Extract the [X, Y] coordinate from the center of the cell holding the provided text.  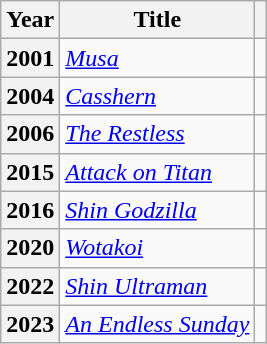
2022 [30, 286]
Attack on Titan [158, 172]
2001 [30, 58]
2023 [30, 324]
An Endless Sunday [158, 324]
2006 [30, 134]
2015 [30, 172]
2004 [30, 96]
Shin Godzilla [158, 210]
Shin Ultraman [158, 286]
2016 [30, 210]
Title [158, 20]
The Restless [158, 134]
Casshern [158, 96]
Wotakoi [158, 248]
Year [30, 20]
Musa [158, 58]
2020 [30, 248]
